Find where the given text appears and provide that cell's center as (X, Y) coordinate. 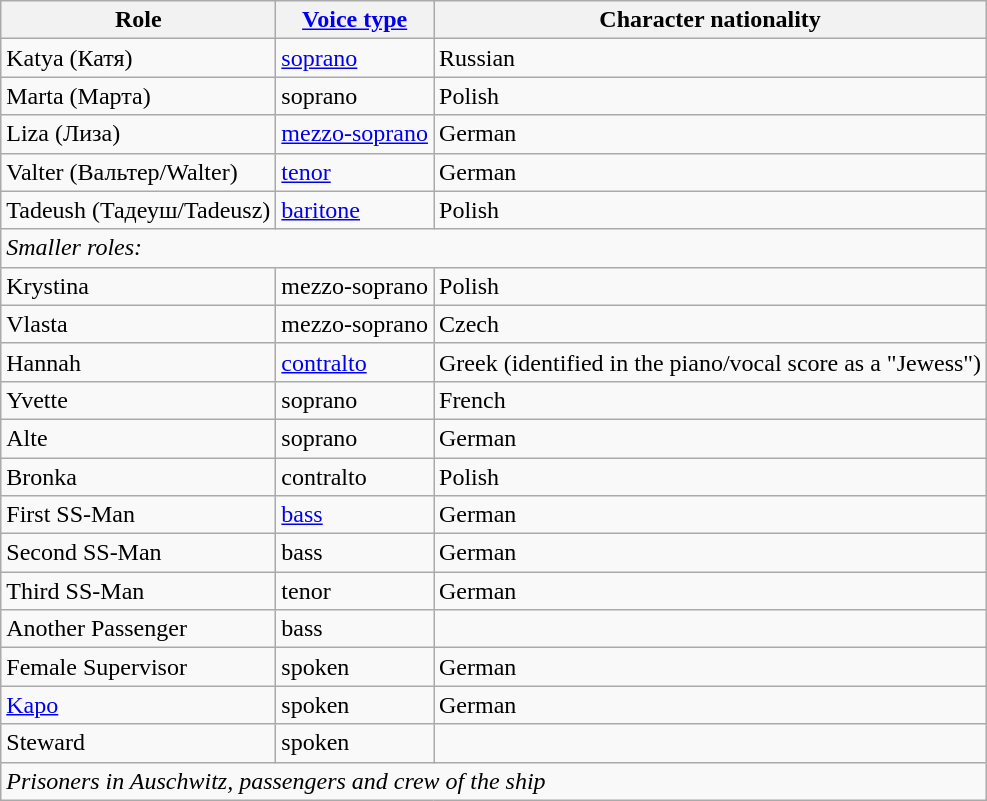
Vlasta (138, 324)
Voice type (355, 20)
Czech (710, 324)
Second SS-Man (138, 553)
First SS-Man (138, 515)
Yvette (138, 400)
baritone (355, 210)
Another Passenger (138, 629)
Krystina (138, 286)
Alte (138, 438)
Tadeush (Тадеуш/Tadeusz) (138, 210)
Bronka (138, 477)
Steward (138, 743)
Valter (Вальтер/Walter) (138, 172)
Greek (identified in the piano/vocal score as a "Jewess") (710, 362)
Hannah (138, 362)
French (710, 400)
Third SS-Man (138, 591)
Prisoners in Auschwitz, passengers and crew of the ship (494, 781)
Kapo (138, 705)
Role (138, 20)
Liza (Лиза) (138, 134)
Marta (Марта) (138, 96)
Smaller roles: (494, 248)
Character nationality (710, 20)
Female Supervisor (138, 667)
Katya (Катя) (138, 58)
Russian (710, 58)
